Return [x, y] of the center of cell containing provided text 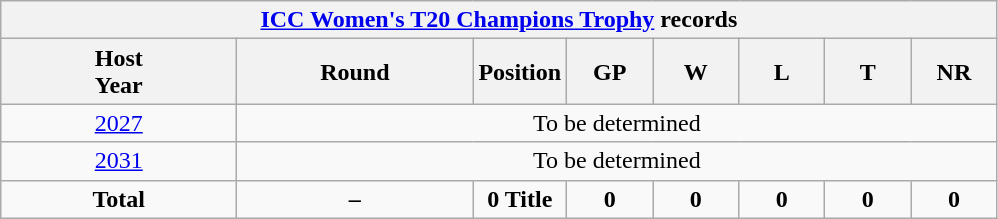
2027 [119, 123]
ICC Women's T20 Champions Trophy records [499, 20]
0 Title [520, 199]
GP [610, 72]
Total [119, 199]
L [782, 72]
NR [954, 72]
T [868, 72]
Position [520, 72]
W [696, 72]
2031 [119, 161]
HostYear [119, 72]
Round [355, 72]
– [355, 199]
